Identify which cell holds the provided text, then report its (X, Y) central coordinate. 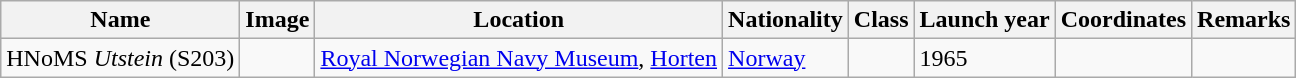
Image (278, 20)
Name (120, 20)
Launch year (984, 20)
HNoMS Utstein (S203) (120, 58)
Norway (786, 58)
Class (881, 20)
Location (519, 20)
Remarks (1244, 20)
1965 (984, 58)
Nationality (786, 20)
Royal Norwegian Navy Museum, Horten (519, 58)
Coordinates (1123, 20)
